Capture the cell that displays the provided text and extract its [X, Y] central coordinate. 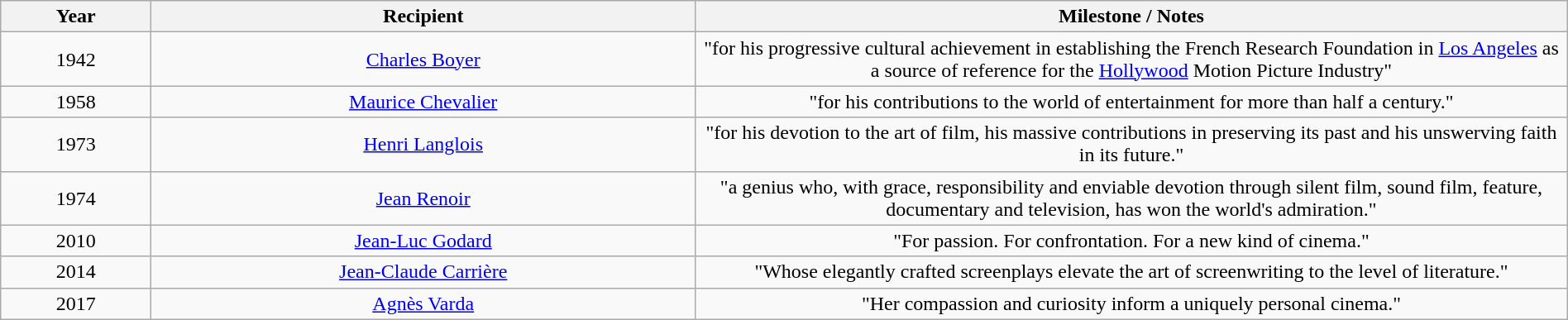
2014 [76, 272]
Milestone / Notes [1131, 17]
1973 [76, 144]
"For passion. For confrontation. For a new kind of cinema." [1131, 241]
Jean-Luc Godard [423, 241]
Jean-Claude Carrière [423, 272]
Jean Renoir [423, 198]
Recipient [423, 17]
Henri Langlois [423, 144]
Year [76, 17]
1942 [76, 60]
"for his contributions to the world of entertainment for more than half a century." [1131, 102]
2010 [76, 241]
Maurice Chevalier [423, 102]
Charles Boyer [423, 60]
"Whose elegantly crafted screenplays elevate the art of screenwriting to the level of literature." [1131, 272]
"for his devotion to the art of film, his massive contributions in preserving its past and his unswerving faith in its future." [1131, 144]
Agnès Varda [423, 303]
"Her compassion and curiosity inform a uniquely personal cinema." [1131, 303]
2017 [76, 303]
1958 [76, 102]
1974 [76, 198]
